Scan for the cell matching the given text and deliver its (x, y) coordinate at center. 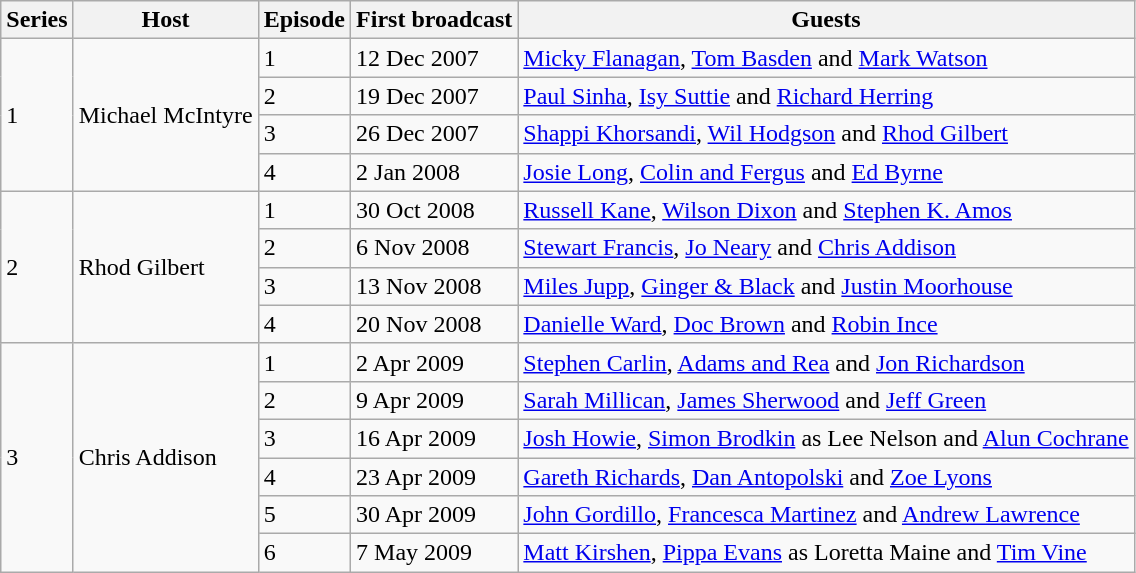
John Gordillo, Francesca Martinez and Andrew Lawrence (826, 515)
Host (166, 20)
Shappi Khorsandi, Wil Hodgson and Rhod Gilbert (826, 134)
Series (37, 20)
Micky Flanagan, Tom Basden and Mark Watson (826, 58)
2 Jan 2008 (434, 172)
20 Nov 2008 (434, 324)
Guests (826, 20)
6 Nov 2008 (434, 248)
30 Oct 2008 (434, 210)
5 (304, 515)
Miles Jupp, Ginger & Black and Justin Moorhouse (826, 286)
Stephen Carlin, Adams and Rea and Jon Richardson (826, 362)
Chris Addison (166, 457)
Matt Kirshen, Pippa Evans as Loretta Maine and Tim Vine (826, 553)
19 Dec 2007 (434, 96)
Episode (304, 20)
6 (304, 553)
30 Apr 2009 (434, 515)
12 Dec 2007 (434, 58)
2 Apr 2009 (434, 362)
9 Apr 2009 (434, 400)
Stewart Francis, Jo Neary and Chris Addison (826, 248)
Josh Howie, Simon Brodkin as Lee Nelson and Alun Cochrane (826, 438)
Danielle Ward, Doc Brown and Robin Ince (826, 324)
Russell Kane, Wilson Dixon and Stephen K. Amos (826, 210)
Rhod Gilbert (166, 267)
First broadcast (434, 20)
Josie Long, Colin and Fergus and Ed Byrne (826, 172)
Sarah Millican, James Sherwood and Jeff Green (826, 400)
16 Apr 2009 (434, 438)
Gareth Richards, Dan Antopolski and Zoe Lyons (826, 477)
Michael McIntyre (166, 115)
13 Nov 2008 (434, 286)
23 Apr 2009 (434, 477)
Paul Sinha, Isy Suttie and Richard Herring (826, 96)
7 May 2009 (434, 553)
26 Dec 2007 (434, 134)
